Provide the (X, Y) coordinate of the cell's center where the given text is located.  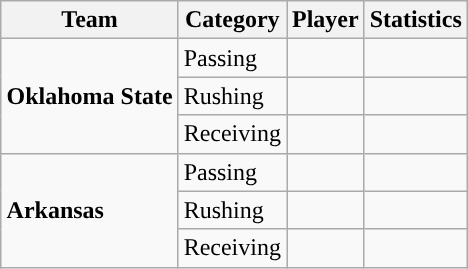
Arkansas (90, 210)
Player (325, 20)
Team (90, 20)
Oklahoma State (90, 96)
Statistics (416, 20)
Category (232, 20)
